Return (X, Y) of the center of cell containing provided text 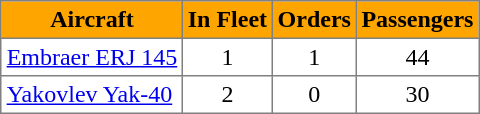
Aircraft (92, 20)
In Fleet (228, 20)
Orders (314, 20)
Passengers (417, 20)
2 (228, 95)
Yakovlev Yak-40 (92, 95)
0 (314, 95)
30 (417, 95)
44 (417, 57)
Embraer ERJ 145 (92, 57)
